Locate the cell with the specified text and output its (X, Y) center coordinate. 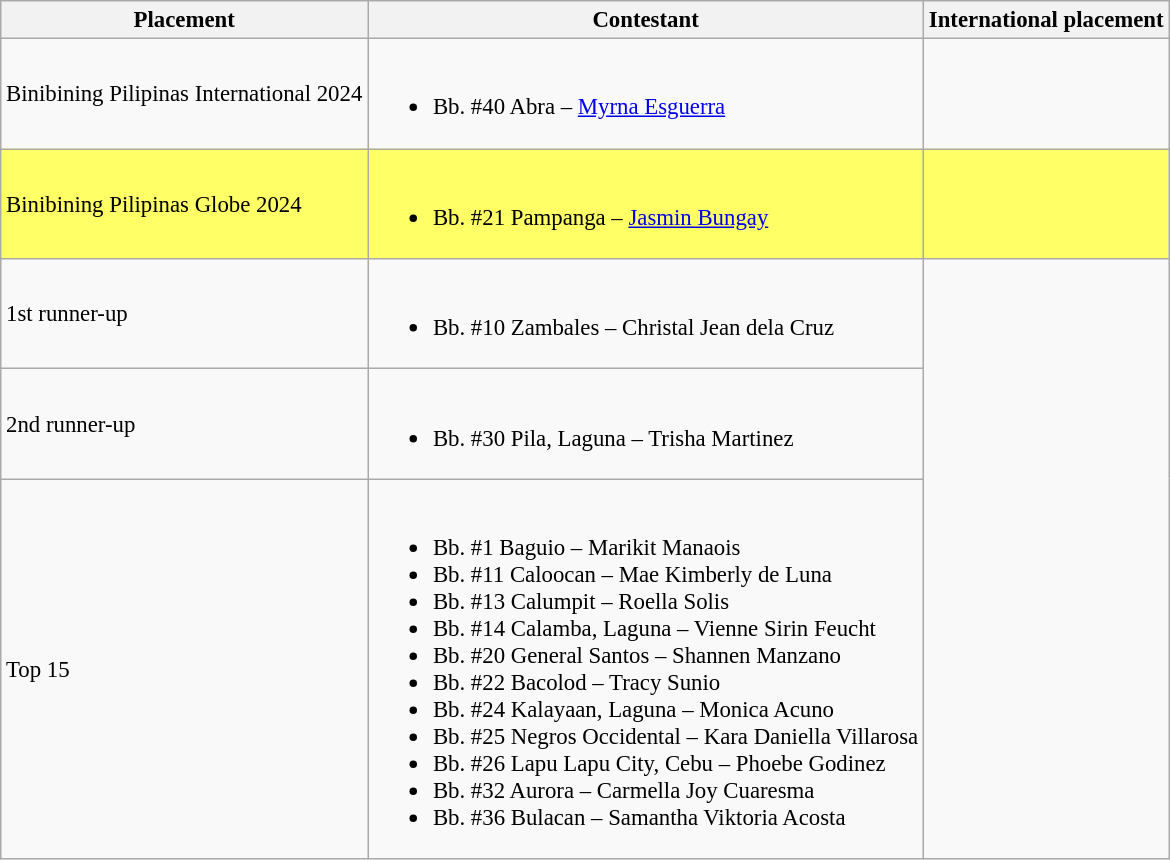
1st runner-up (184, 314)
Bb. #40 Abra – Myrna Esguerra (646, 94)
Bb. #30 Pila, Laguna – Trisha Martinez (646, 424)
Bb. #21 Pampanga – Jasmin Bungay (646, 204)
Top 15 (184, 669)
Binibining Pilipinas Globe 2024 (184, 204)
2nd runner-up (184, 424)
Placement (184, 20)
Bb. #10 Zambales – Christal Jean dela Cruz (646, 314)
International placement (1046, 20)
Contestant (646, 20)
Binibining Pilipinas International 2024 (184, 94)
